Capture the cell that displays the provided text and extract its [x, y] central coordinate. 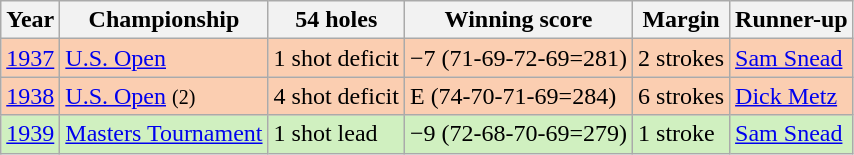
4 shot deficit [336, 96]
Championship [164, 20]
6 strokes [682, 96]
1 shot deficit [336, 58]
2 strokes [682, 58]
E (74-70-71-69=284) [518, 96]
U.S. Open [164, 58]
Dick Metz [792, 96]
1 shot lead [336, 134]
1937 [30, 58]
Winning score [518, 20]
Runner-up [792, 20]
1938 [30, 96]
54 holes [336, 20]
−9 (72-68-70-69=279) [518, 134]
1939 [30, 134]
Margin [682, 20]
Year [30, 20]
Masters Tournament [164, 134]
U.S. Open (2) [164, 96]
−7 (71-69-72-69=281) [518, 58]
1 stroke [682, 134]
